Pinpoint the cell where the given text exists, returning its [X, Y] midpoint coordinate. 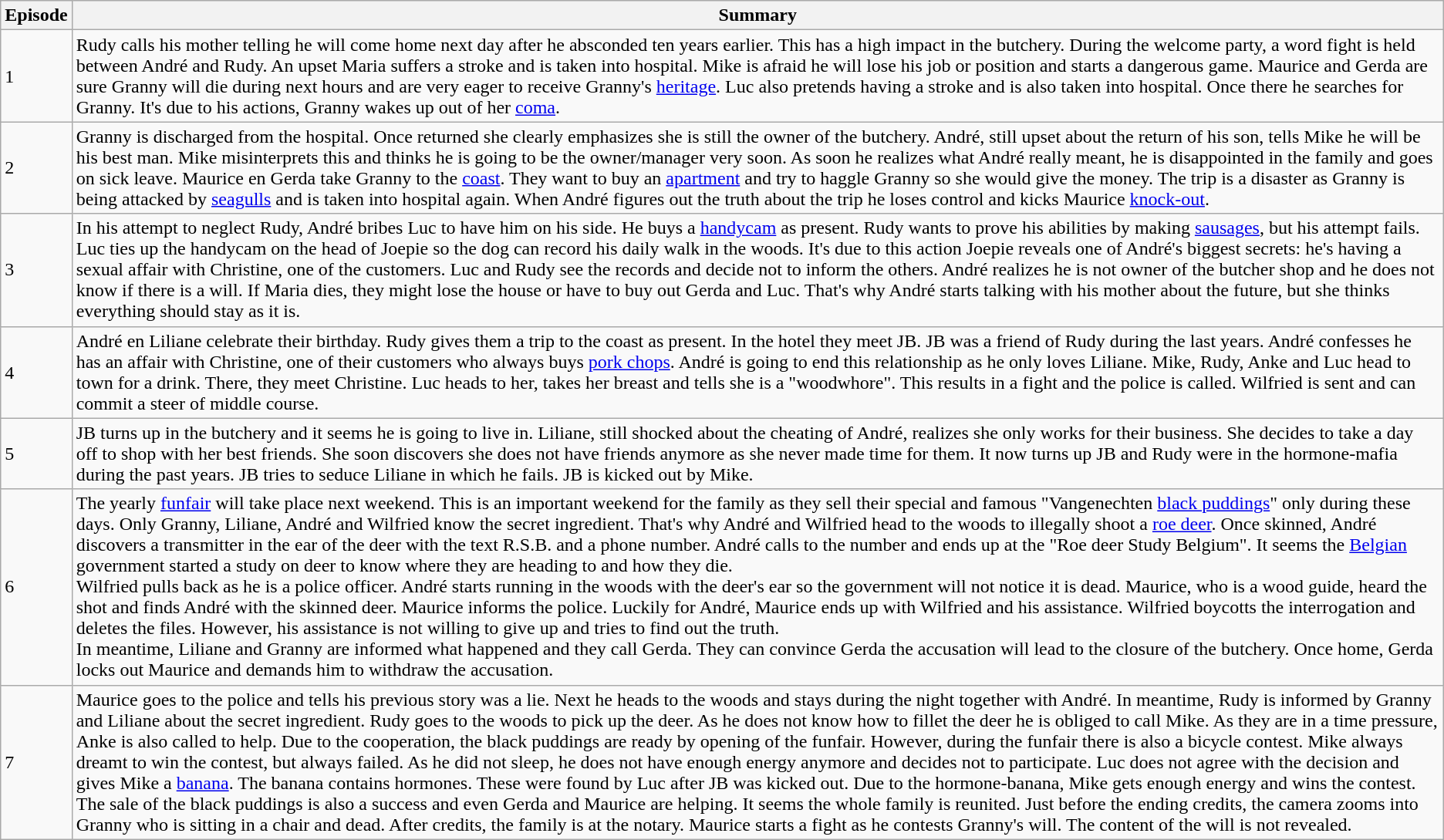
5 [36, 454]
1 [36, 76]
2 [36, 168]
6 [36, 587]
3 [36, 270]
Summary [757, 15]
4 [36, 372]
Episode [36, 15]
7 [36, 762]
